Detect which cell encompasses the target text, then output its (X, Y) center coordinate. 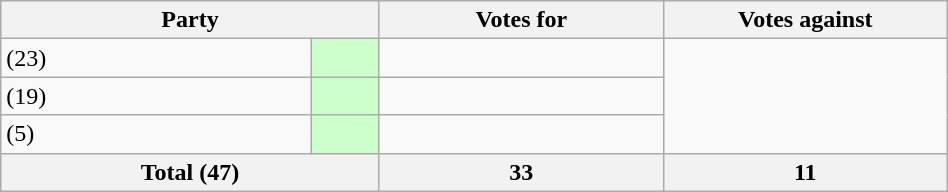
(23) (156, 58)
(5) (156, 134)
11 (805, 172)
Total (47) (190, 172)
33 (521, 172)
Votes against (805, 20)
Votes for (521, 20)
Party (190, 20)
(19) (156, 96)
